For the text-containing cell, return its midpoint in [x, y] coordinate format. 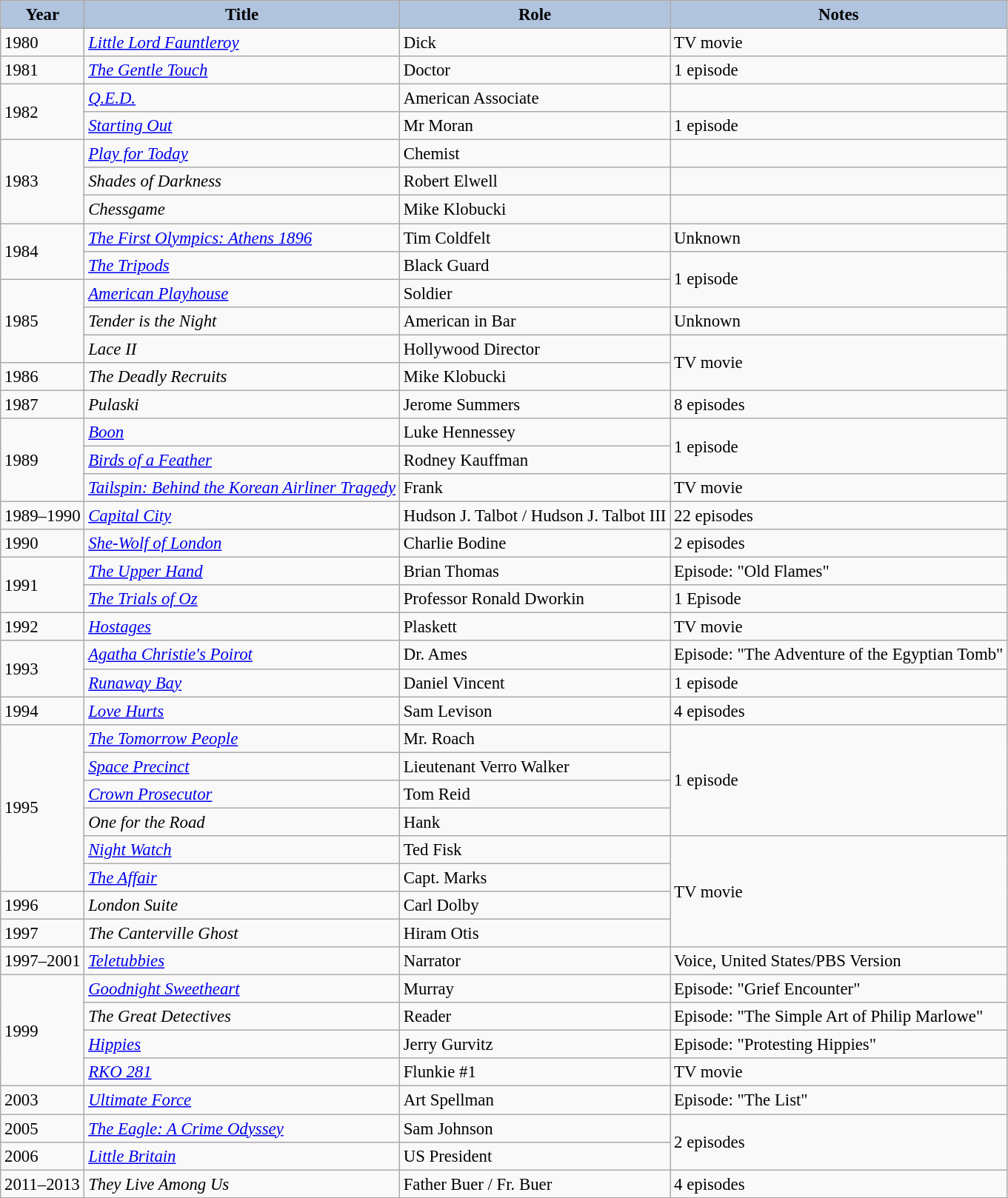
The First Olympics: Athens 1896 [242, 238]
Teletubbies [242, 961]
1989 [43, 461]
Episode: "Old Flames" [838, 572]
Robert Elwell [535, 181]
1 Episode [838, 599]
Brian Thomas [535, 572]
The Tripods [242, 265]
Ted Fisk [535, 850]
1992 [43, 627]
The Trials of Oz [242, 599]
Boon [242, 432]
Mr. Roach [535, 738]
Tim Coldfelt [535, 238]
Carl Dolby [535, 906]
1986 [43, 377]
Play for Today [242, 154]
1985 [43, 321]
American Associate [535, 98]
Goodnight Sweetheart [242, 989]
Episode: "Protesting Hippies" [838, 1045]
2006 [43, 1156]
RKO 281 [242, 1073]
1995 [43, 808]
2011–2013 [43, 1184]
She-Wolf of London [242, 543]
The Gentle Touch [242, 70]
Luke Hennessey [535, 432]
The Canterville Ghost [242, 934]
Daniel Vincent [535, 683]
Capt. Marks [535, 877]
Tailspin: Behind the Korean Airliner Tragedy [242, 488]
London Suite [242, 906]
1994 [43, 711]
Episode: "The Simple Art of Philip Marlowe" [838, 1017]
Hiram Otis [535, 934]
Narrator [535, 961]
1987 [43, 404]
1999 [43, 1031]
One for the Road [242, 822]
Starting Out [242, 126]
Hippies [242, 1045]
Title [242, 15]
Murray [535, 989]
8 episodes [838, 404]
Charlie Bodine [535, 543]
Capital City [242, 516]
1991 [43, 585]
Little Lord Fauntleroy [242, 43]
Frank [535, 488]
Chessgame [242, 210]
1997 [43, 934]
Sam Levison [535, 711]
Crown Prosecutor [242, 794]
Episode: "The Adventure of the Egyptian Tomb" [838, 655]
Hank [535, 822]
Mr Moran [535, 126]
22 episodes [838, 516]
2003 [43, 1100]
Episode: "Grief Encounter" [838, 989]
Notes [838, 15]
Shades of Darkness [242, 181]
Tender is the Night [242, 321]
Jerry Gurvitz [535, 1045]
1990 [43, 543]
Hostages [242, 627]
1989–1990 [43, 516]
Flunkie #1 [535, 1073]
Agatha Christie's Poirot [242, 655]
The Upper Hand [242, 572]
Jerome Summers [535, 404]
Tom Reid [535, 794]
1997–2001 [43, 961]
Hudson J. Talbot / Hudson J. Talbot III [535, 516]
Pulaski [242, 404]
Plaskett [535, 627]
Love Hurts [242, 711]
Sam Johnson [535, 1128]
Rodney Kauffman [535, 460]
1980 [43, 43]
The Great Detectives [242, 1017]
Father Buer / Fr. Buer [535, 1184]
Lace II [242, 349]
Black Guard [535, 265]
1982 [43, 113]
Soldier [535, 293]
1984 [43, 252]
Dick [535, 43]
Chemist [535, 154]
Birds of a Feather [242, 460]
The Tomorrow People [242, 738]
1993 [43, 669]
Q.E.D. [242, 98]
Year [43, 15]
They Live Among Us [242, 1184]
The Affair [242, 877]
Night Watch [242, 850]
1983 [43, 182]
Runaway Bay [242, 683]
The Deadly Recruits [242, 377]
Lieutenant Verro Walker [535, 766]
Professor Ronald Dworkin [535, 599]
Role [535, 15]
1981 [43, 70]
US President [535, 1156]
Little Britain [242, 1156]
Doctor [535, 70]
American Playhouse [242, 293]
Space Precinct [242, 766]
Hollywood Director [535, 349]
Voice, United States/PBS Version [838, 961]
Reader [535, 1017]
Ultimate Force [242, 1100]
Art Spellman [535, 1100]
Episode: "The List" [838, 1100]
American in Bar [535, 321]
The Eagle: A Crime Odyssey [242, 1128]
Dr. Ames [535, 655]
2005 [43, 1128]
1996 [43, 906]
